Output the (x, y) coordinate of the center of the cell containing the given text.  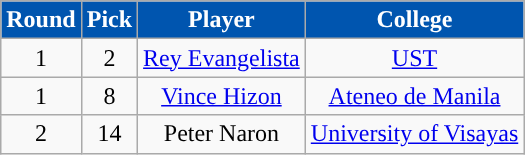
Rey Evangelista (222, 58)
Ateneo de Manila (414, 96)
Pick (109, 20)
University of Visayas (414, 134)
College (414, 20)
14 (109, 134)
Peter Naron (222, 134)
8 (109, 96)
Round (41, 20)
Player (222, 20)
Vince Hizon (222, 96)
UST (414, 58)
